For the text-containing cell, return its midpoint in (X, Y) coordinate format. 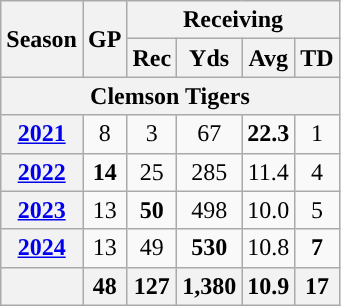
49 (152, 248)
10.9 (268, 286)
Avg (268, 58)
127 (152, 286)
2023 (42, 210)
Receiving (233, 20)
7 (317, 248)
Clemson Tigers (170, 96)
2022 (42, 172)
285 (210, 172)
Season (42, 39)
11.4 (268, 172)
498 (210, 210)
Yds (210, 58)
4 (317, 172)
25 (152, 172)
8 (104, 134)
22.3 (268, 134)
GP (104, 39)
2024 (42, 248)
17 (317, 286)
2021 (42, 134)
1 (317, 134)
Rec (152, 58)
48 (104, 286)
67 (210, 134)
530 (210, 248)
3 (152, 134)
50 (152, 210)
10.0 (268, 210)
5 (317, 210)
10.8 (268, 248)
14 (104, 172)
TD (317, 58)
1,380 (210, 286)
